Scan for the cell matching the given text and deliver its [X, Y] coordinate at center. 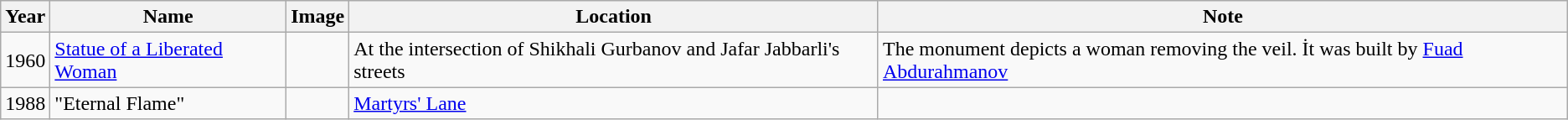
Location [614, 17]
The monument depicts a woman removing the veil. İt was built by Fuad Abdurahmanov [1223, 60]
Year [25, 17]
"Eternal Flame" [168, 103]
Note [1223, 17]
1960 [25, 60]
At the intersection of Shikhali Gurbanov and Jafar Jabbarli's streets [614, 60]
1988 [25, 103]
Name [168, 17]
Statue of a Liberated Woman [168, 60]
Martyrs' Lane [614, 103]
Image [318, 17]
